Find where the given text appears and provide that cell's center as (x, y) coordinate. 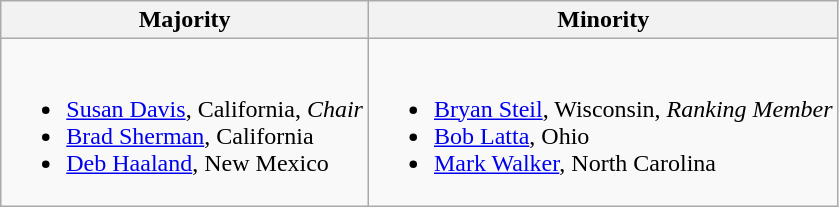
Majority (185, 20)
Bryan Steil, Wisconsin, Ranking MemberBob Latta, OhioMark Walker, North Carolina (603, 122)
Susan Davis, California, ChairBrad Sherman, CaliforniaDeb Haaland, New Mexico (185, 122)
Minority (603, 20)
